Return (x, y) of the center of cell containing provided text 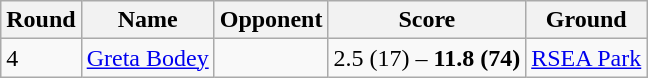
Name (148, 20)
Ground (586, 20)
2.5 (17) – 11.8 (74) (427, 58)
4 (41, 58)
Greta Bodey (148, 58)
Score (427, 20)
Opponent (271, 20)
Round (41, 20)
RSEA Park (586, 58)
